Pinpoint the cell where the given text exists, returning its (X, Y) midpoint coordinate. 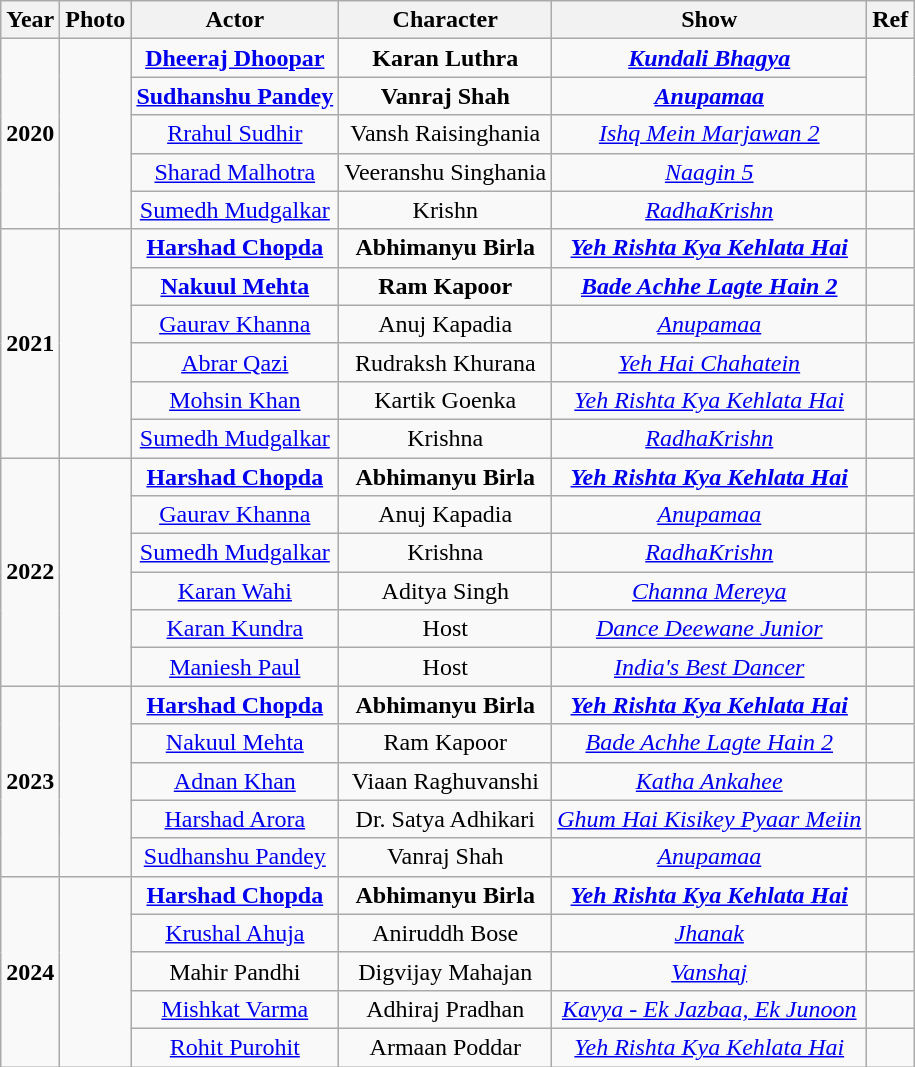
Mishkat Varma (235, 1009)
Krishn (446, 210)
Yeh Hai Chahatein (710, 362)
Channa Mereya (710, 591)
Ref (890, 20)
Armaan Poddar (446, 1047)
Actor (235, 20)
Veeranshu Singhania (446, 172)
2020 (30, 134)
Dr. Satya Adhikari (446, 819)
2023 (30, 781)
Digvijay Mahajan (446, 971)
Krushal Ahuja (235, 933)
Aniruddh Bose (446, 933)
Adnan Khan (235, 781)
Karan Wahi (235, 591)
Mahir Pandhi (235, 971)
Vanshaj (710, 971)
Kundali Bhagya (710, 58)
2022 (30, 572)
2024 (30, 971)
Kartik Goenka (446, 400)
Dance Deewane Junior (710, 629)
India's Best Dancer (710, 667)
Naagin 5 (710, 172)
Character (446, 20)
Year (30, 20)
Dheeraj Dhoopar (235, 58)
Rrahul Sudhir (235, 134)
Ghum Hai Kisikey Pyaar Meiin (710, 819)
Maniesh Paul (235, 667)
Karan Kundra (235, 629)
Jhanak (710, 933)
Photo (96, 20)
Show (710, 20)
Katha Ankahee (710, 781)
Ishq Mein Marjawan 2 (710, 134)
Rohit Purohit (235, 1047)
Mohsin Khan (235, 400)
Sharad Malhotra (235, 172)
Vansh Raisinghania (446, 134)
Harshad Arora (235, 819)
Aditya Singh (446, 591)
Abrar Qazi (235, 362)
Viaan Raghuvanshi (446, 781)
Karan Luthra (446, 58)
Kavya - Ek Jazbaa, Ek Junoon (710, 1009)
Adhiraj Pradhan (446, 1009)
2021 (30, 343)
Rudraksh Khurana (446, 362)
